Determine the [x, y] coordinate at the center of the cell enclosing the given text.  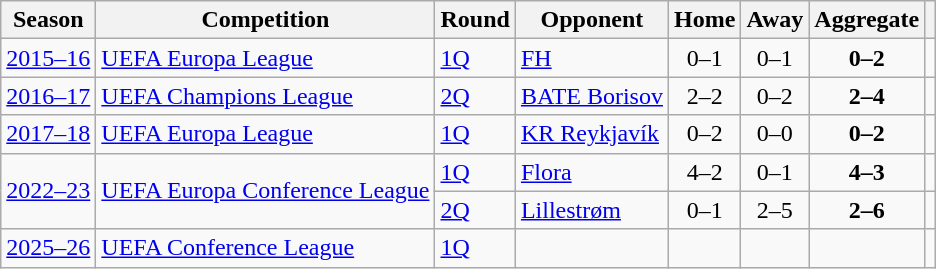
2–4 [867, 96]
KR Reykjavík [592, 134]
2016–17 [48, 96]
FH [592, 58]
2–6 [867, 210]
Opponent [592, 20]
Flora [592, 172]
Aggregate [867, 20]
Away [775, 20]
Season [48, 20]
Round [475, 20]
2022–23 [48, 191]
4–3 [867, 172]
2–2 [704, 96]
UEFA Champions League [266, 96]
2017–18 [48, 134]
BATE Borisov [592, 96]
2–5 [775, 210]
0–0 [775, 134]
Home [704, 20]
2015–16 [48, 58]
4–2 [704, 172]
Lillestrøm [592, 210]
Competition [266, 20]
UEFA Europa Conference League [266, 191]
2025–26 [48, 248]
UEFA Conference League [266, 248]
